Pinpoint the cell where the given text exists, returning its [x, y] midpoint coordinate. 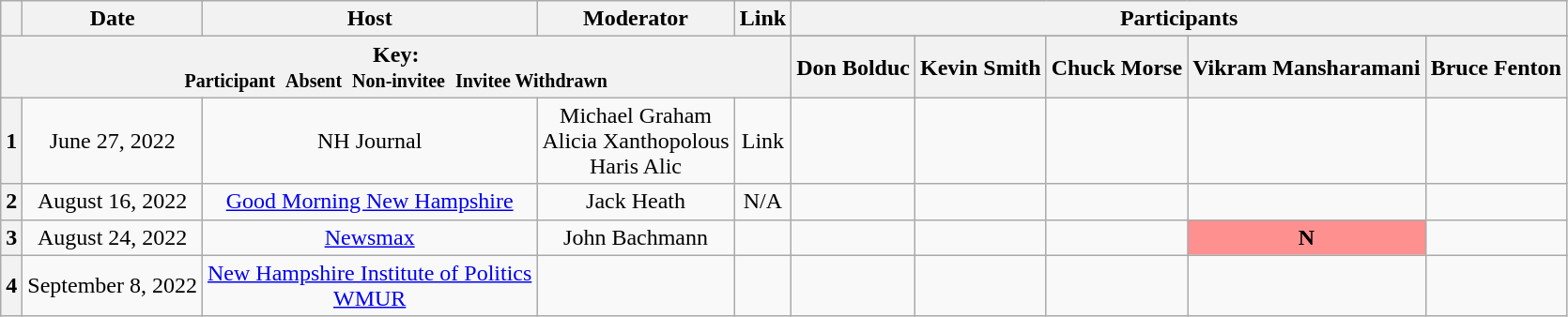
Don Bolduc [853, 68]
2 [11, 202]
4 [11, 285]
Newsmax [370, 237]
August 16, 2022 [113, 202]
Chuck Morse [1116, 68]
Participants [1179, 19]
Michael GrahamAlicia XanthopolousHaris Alic [636, 141]
N [1307, 237]
August 24, 2022 [113, 237]
Host [370, 19]
Key: Participant Absent Non-invitee Invitee Withdrawn [396, 68]
June 27, 2022 [113, 141]
3 [11, 237]
John Bachmann [636, 237]
Jack Heath [636, 202]
September 8, 2022 [113, 285]
Moderator [636, 19]
1 [11, 141]
Bruce Fenton [1496, 68]
NH Journal [370, 141]
Date [113, 19]
Good Morning New Hampshire [370, 202]
Vikram Mansharamani [1307, 68]
N/A [762, 202]
New Hampshire Institute of PoliticsWMUR [370, 285]
Kevin Smith [980, 68]
